Pinpoint the cell where the given text exists, returning its [X, Y] midpoint coordinate. 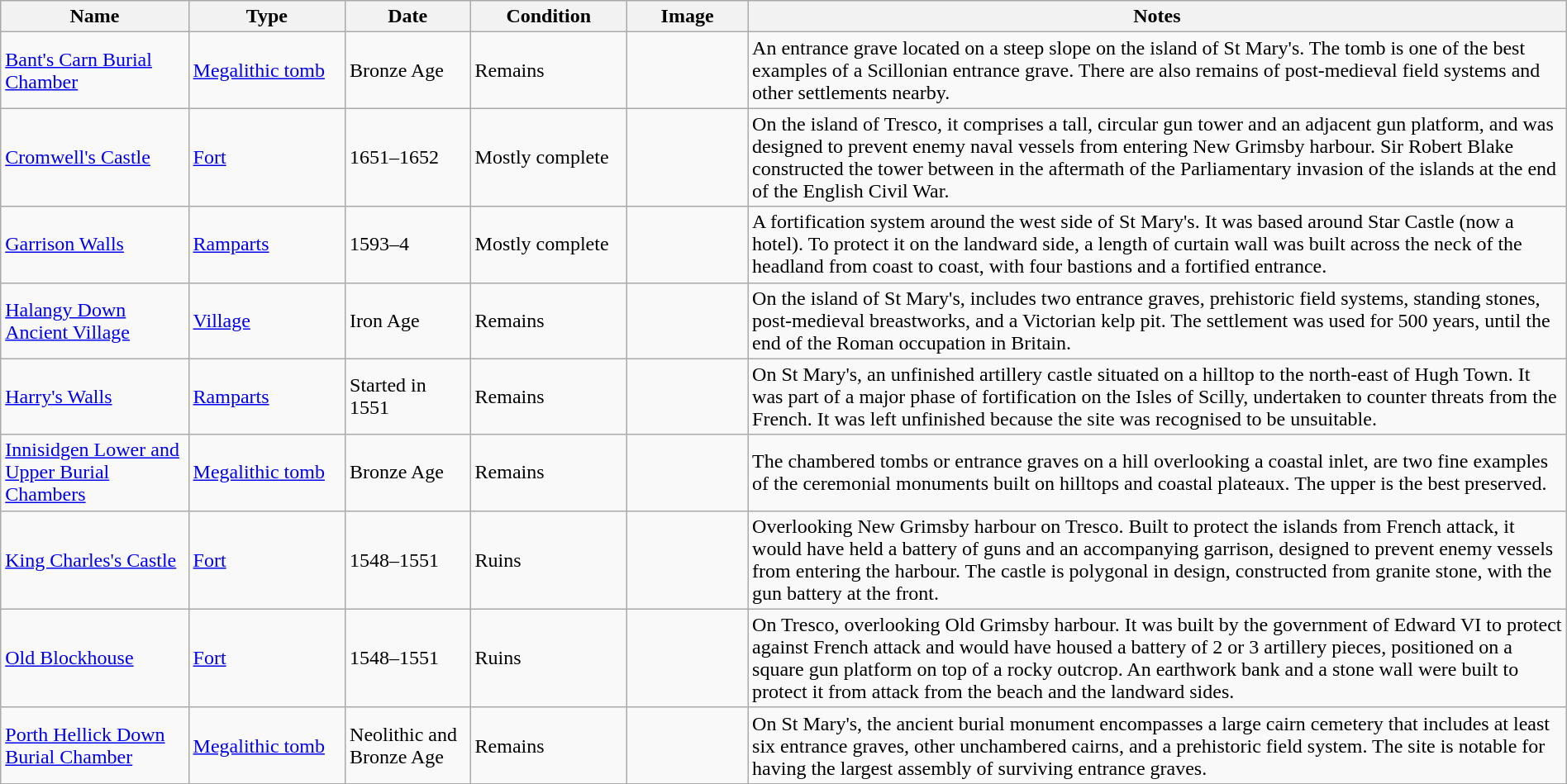
1651–1652 [408, 157]
Notes [1157, 17]
Name [94, 17]
Image [688, 17]
Neolithic and Bronze Age [408, 745]
Garrison Walls [94, 245]
Condition [549, 17]
Harry's Walls [94, 397]
Porth Hellick Down Burial Chamber [94, 745]
Type [266, 17]
Halangy Down Ancient Village [94, 321]
Village [266, 321]
Bant's Carn Burial Chamber [94, 70]
Iron Age [408, 321]
Old Blockhouse [94, 658]
King Charles's Castle [94, 560]
1593–4 [408, 245]
Cromwell's Castle [94, 157]
Date [408, 17]
Innisidgen Lower and Upper Burial Chambers [94, 473]
Started in 1551 [408, 397]
